Scan for the cell matching the given text and deliver its (x, y) coordinate at center. 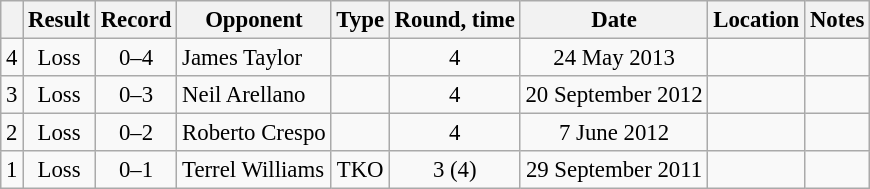
Type (360, 20)
24 May 2013 (614, 58)
2 (12, 133)
Roberto Crespo (254, 133)
0–4 (136, 58)
0–2 (136, 133)
0–1 (136, 170)
TKO (360, 170)
20 September 2012 (614, 95)
0–3 (136, 95)
Notes (838, 20)
29 September 2011 (614, 170)
7 June 2012 (614, 133)
3 (12, 95)
Date (614, 20)
Round, time (454, 20)
Neil Arellano (254, 95)
Terrel Williams (254, 170)
Location (756, 20)
Record (136, 20)
1 (12, 170)
Opponent (254, 20)
Result (60, 20)
James Taylor (254, 58)
3 (4) (454, 170)
